Output the [X, Y] coordinate of the center of the cell containing the given text.  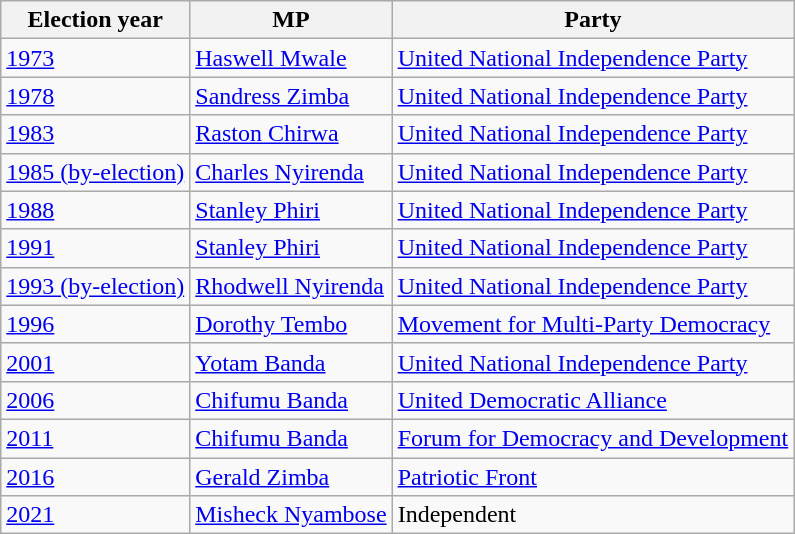
Misheck Nyambose [291, 515]
1978 [96, 96]
Sandress Zimba [291, 96]
United Democratic Alliance [593, 400]
2011 [96, 438]
1973 [96, 58]
Movement for Multi-Party Democracy [593, 324]
MP [291, 20]
2006 [96, 400]
Yotam Banda [291, 362]
1988 [96, 210]
2021 [96, 515]
1996 [96, 324]
Party [593, 20]
1993 (by-election) [96, 286]
2016 [96, 477]
Charles Nyirenda [291, 172]
Rhodwell Nyirenda [291, 286]
Patriotic Front [593, 477]
Independent [593, 515]
Haswell Mwale [291, 58]
Dorothy Tembo [291, 324]
Gerald Zimba [291, 477]
Forum for Democracy and Development [593, 438]
1991 [96, 248]
Raston Chirwa [291, 134]
2001 [96, 362]
1983 [96, 134]
Election year [96, 20]
1985 (by-election) [96, 172]
